For the text-containing cell, return its midpoint in [x, y] coordinate format. 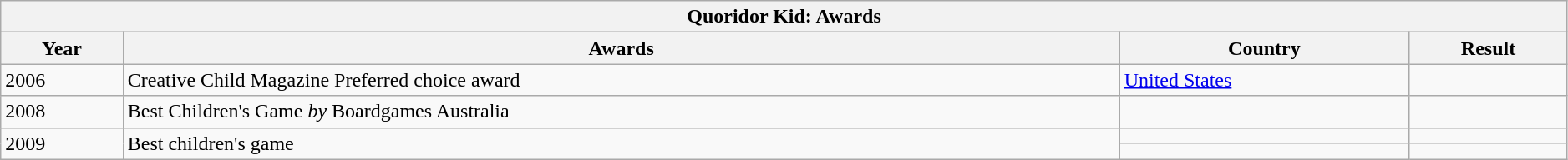
United States [1265, 80]
Best Children's Game by Boardgames Australia [622, 112]
Awards [622, 48]
Quoridor Kid: Awards [784, 17]
2008 [62, 112]
2009 [62, 143]
Country [1265, 48]
Best children's game [622, 143]
Result [1489, 48]
2006 [62, 80]
Creative Child Magazine Preferred choice award [622, 80]
Year [62, 48]
